Capture the cell that displays the provided text and extract its (X, Y) central coordinate. 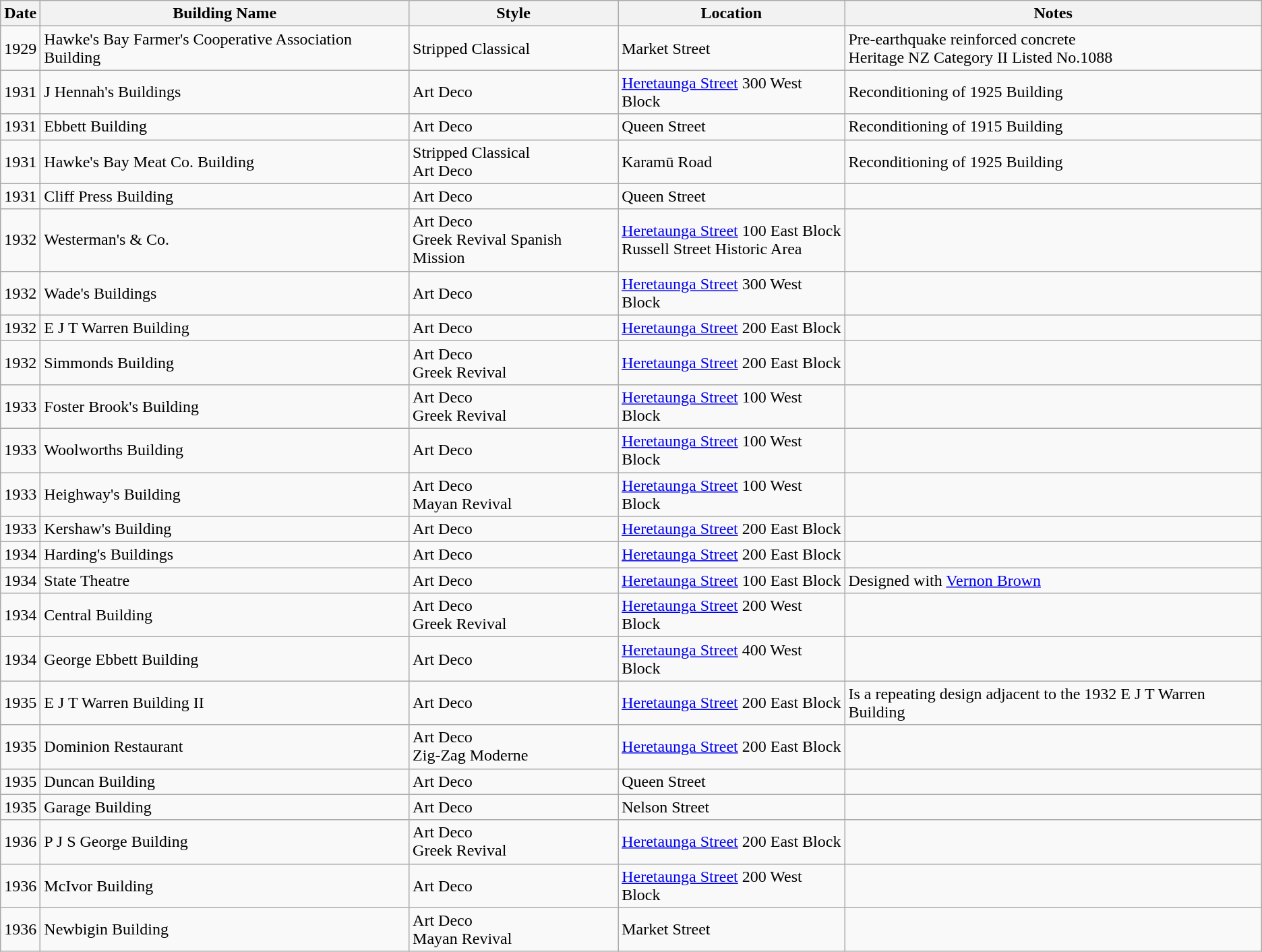
State Theatre (225, 581)
McIvor Building (225, 886)
Stripped ClassicalArt Deco (514, 162)
J Hennah's Buildings (225, 92)
Garage Building (225, 807)
Simmonds Building (225, 363)
Pre-earthquake reinforced concreteHeritage NZ Category II Listed No.1088 (1053, 49)
Dominion Restaurant (225, 747)
Heretaunga Street 100 East Block (731, 581)
Reconditioning of 1915 Building (1053, 127)
Foster Brook's Building (225, 406)
Location (731, 13)
Duncan Building (225, 781)
Hawke's Bay Farmer's Cooperative Association Building (225, 49)
Is a repeating design adjacent to the 1932 E J T Warren Building (1053, 703)
Notes (1053, 13)
Wade's Buildings (225, 293)
Nelson Street (731, 807)
Art DecoGreek Revival Spanish Mission (514, 240)
E J T Warren Building (225, 328)
Heretaunga Street 100 East BlockRussell Street Historic Area (731, 240)
Style (514, 13)
Hawke's Bay Meat Co. Building (225, 162)
Karamū Road (731, 162)
Building Name (225, 13)
Heighway's Building (225, 494)
1929 (20, 49)
Central Building (225, 615)
Newbigin Building (225, 929)
Art DecoZig-Zag Moderne (514, 747)
Woolworths Building (225, 450)
E J T Warren Building II (225, 703)
Heretaunga Street 400 West Block (731, 659)
Westerman's & Co. (225, 240)
P J S George Building (225, 841)
Ebbett Building (225, 127)
George Ebbett Building (225, 659)
Harding's Buildings (225, 555)
Stripped Classical (514, 49)
Date (20, 13)
Designed with Vernon Brown (1053, 581)
Cliff Press Building (225, 196)
Kershaw's Building (225, 529)
